Detect which cell encompasses the target text, then output its [x, y] center coordinate. 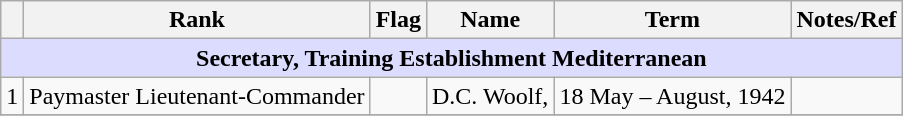
Rank [197, 20]
Paymaster Lieutenant-Commander [197, 96]
Secretary, Training Establishment Mediterranean [452, 58]
Term [672, 20]
Notes/Ref [846, 20]
Flag [398, 20]
Name [490, 20]
1 [12, 96]
D.C. Woolf, [490, 96]
18 May – August, 1942 [672, 96]
